Pinpoint the cell where the given text exists, returning its [X, Y] midpoint coordinate. 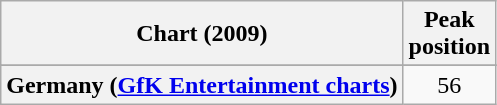
Germany (GfK Entertainment charts) [202, 85]
Chart (2009) [202, 34]
56 [449, 85]
Peakposition [449, 34]
